For the text-containing cell, return its midpoint in [X, Y] coordinate format. 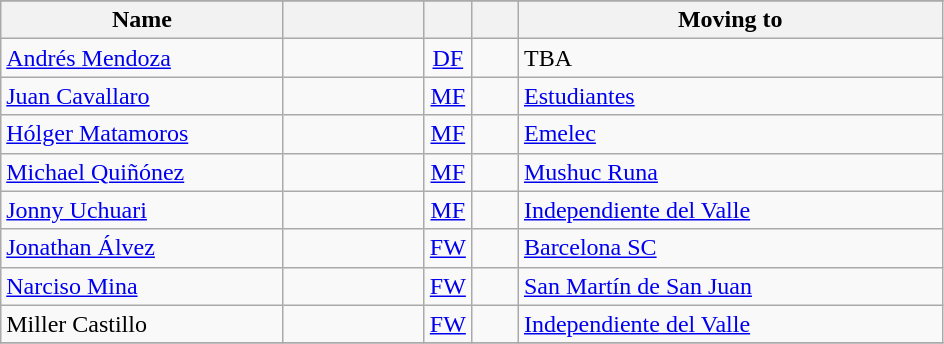
Barcelona SC [730, 248]
TBA [730, 58]
Hólger Matamoros [142, 134]
Estudiantes [730, 96]
Mushuc Runa [730, 172]
Miller Castillo [142, 324]
Narciso Mina [142, 286]
Juan Cavallaro [142, 96]
Michael Quiñónez [142, 172]
Name [142, 20]
DF [448, 58]
Jonathan Álvez [142, 248]
Andrés Mendoza [142, 58]
Emelec [730, 134]
Jonny Uchuari [142, 210]
San Martín de San Juan [730, 286]
Moving to [730, 20]
